Determine the (x, y) coordinate at the center of the cell enclosing the given text.  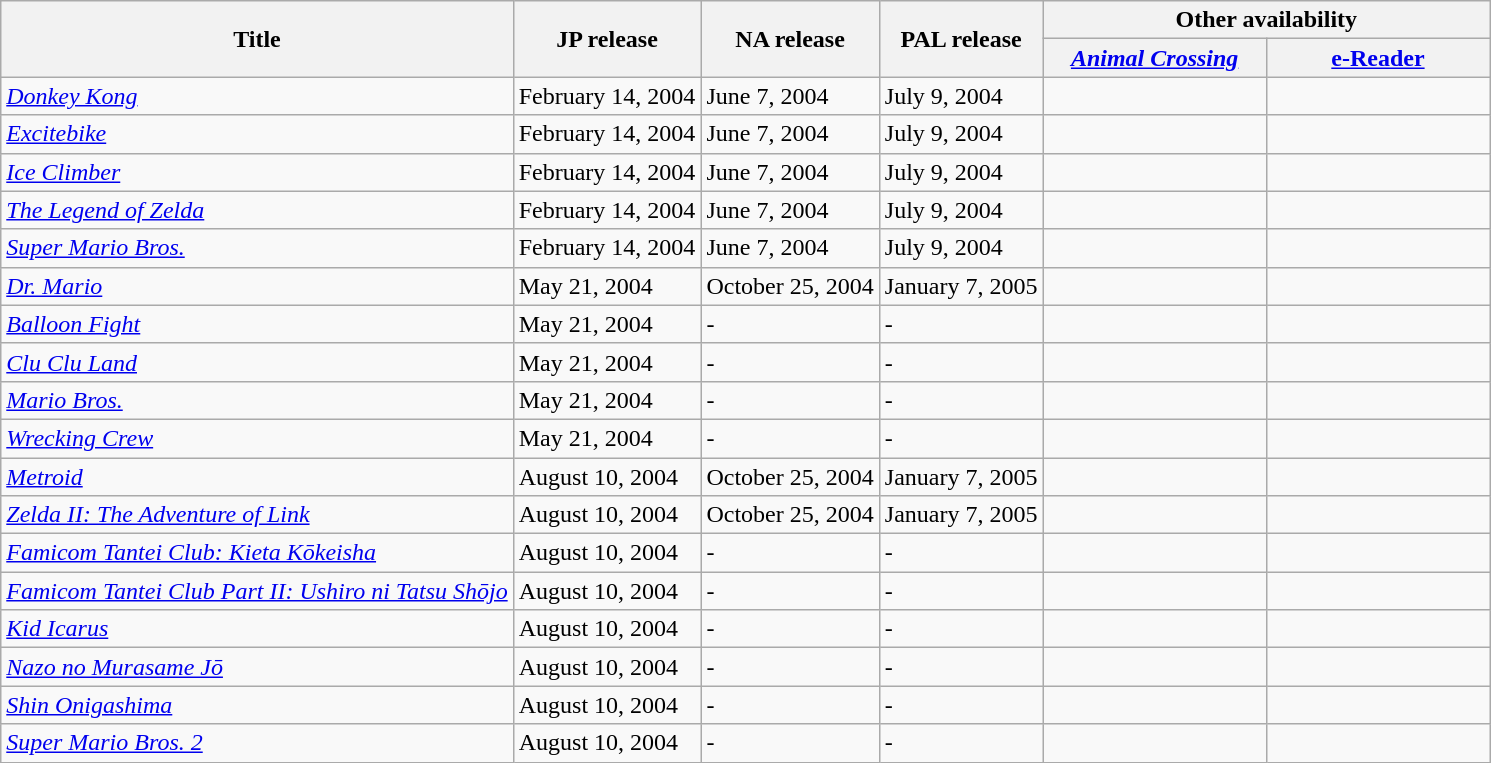
Donkey Kong (257, 96)
The Legend of Zelda (257, 210)
Shin Onigashima (257, 705)
Mario Bros. (257, 400)
Nazo no Murasame Jō (257, 667)
Other availability (1266, 20)
Famicom Tantei Club: Kieta Kōkeisha (257, 553)
Famicom Tantei Club Part II: Ushiro ni Tatsu Shōjo (257, 591)
Balloon Fight (257, 324)
Dr. Mario (257, 286)
NA release (790, 39)
Wrecking Crew (257, 438)
Ice Climber (257, 172)
Super Mario Bros. 2 (257, 743)
Metroid (257, 477)
e-Reader (1378, 58)
Title (257, 39)
Animal Crossing (1154, 58)
Kid Icarus (257, 629)
Clu Clu Land (257, 362)
Excitebike (257, 134)
Super Mario Bros. (257, 248)
Zelda II: The Adventure of Link (257, 515)
PAL release (961, 39)
JP release (607, 39)
